Pinpoint the cell where the given text exists, returning its (X, Y) midpoint coordinate. 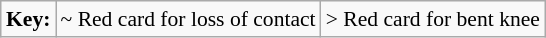
> Red card for bent knee (433, 19)
~ Red card for loss of contact (188, 19)
Key: (28, 19)
